Provide the [x, y] coordinate of the cell's center where the given text is located.  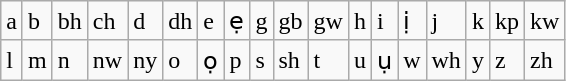
ch [107, 21]
ị [412, 21]
k [478, 21]
gw [328, 21]
h [360, 21]
z [506, 60]
j [446, 21]
u [360, 60]
w [412, 60]
ny [146, 60]
b [37, 21]
bh [70, 21]
dh [180, 21]
gb [290, 21]
wh [446, 60]
s [262, 60]
ọ [211, 60]
ụ [385, 60]
p [237, 60]
t [328, 60]
g [262, 21]
i [385, 21]
kw [545, 21]
l [12, 60]
nw [107, 60]
kp [506, 21]
ẹ [237, 21]
sh [290, 60]
m [37, 60]
e [211, 21]
zh [545, 60]
o [180, 60]
d [146, 21]
a [12, 21]
n [70, 60]
y [478, 60]
